Return the (x, y) coordinate for the center point of the cell that contains the specified text.  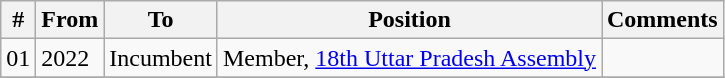
# (18, 20)
Member, 18th Uttar Pradesh Assembly (409, 58)
01 (18, 58)
Incumbent (161, 58)
Comments (663, 20)
2022 (70, 58)
From (70, 20)
To (161, 20)
Position (409, 20)
